Return the [x, y] coordinate for the center point of the cell that contains the specified text.  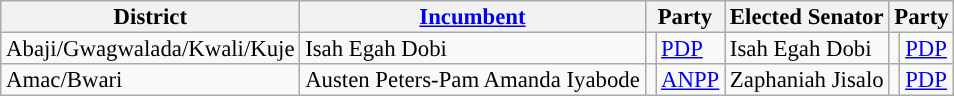
Elected Senator [807, 17]
District [150, 17]
Abaji/Gwagwalada/Kwali/Kuje [150, 49]
Austen Peters-Pam Amanda Iyabode [472, 80]
ANPP [690, 80]
Incumbent [472, 17]
Amac/Bwari [150, 80]
Zaphaniah Jisalo [807, 80]
